For the text-containing cell, return its midpoint in (x, y) coordinate format. 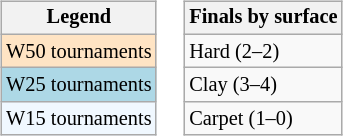
Carpet (1–0) (263, 119)
Finals by surface (263, 18)
Legend (78, 18)
W15 tournaments (78, 119)
W25 tournaments (78, 85)
Clay (3–4) (263, 85)
Hard (2–2) (263, 51)
W50 tournaments (78, 51)
